For the text-containing cell, return its midpoint in (x, y) coordinate format. 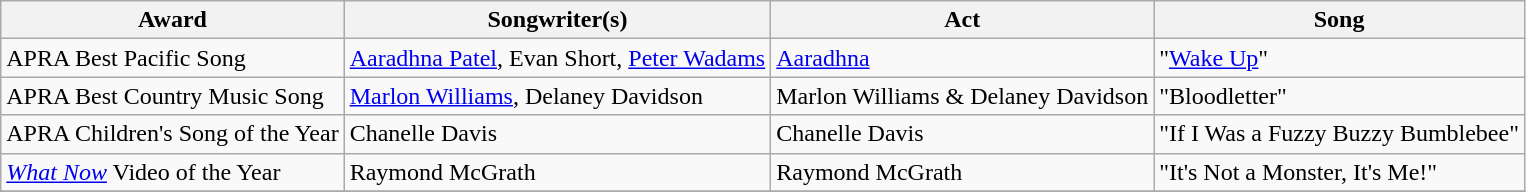
Marlon Williams & Delaney Davidson (962, 96)
APRA Best Pacific Song (172, 58)
Act (962, 20)
"It's Not a Monster, It's Me!" (1340, 172)
"Bloodletter" (1340, 96)
Song (1340, 20)
APRA Children's Song of the Year (172, 134)
What Now Video of the Year (172, 172)
Marlon Williams, Delaney Davidson (558, 96)
APRA Best Country Music Song (172, 96)
"Wake Up" (1340, 58)
Award (172, 20)
"If I Was a Fuzzy Buzzy Bumblebee" (1340, 134)
Aaradhna Patel, Evan Short, Peter Wadams (558, 58)
Aaradhna (962, 58)
Songwriter(s) (558, 20)
